Capture the cell that displays the provided text and extract its [x, y] central coordinate. 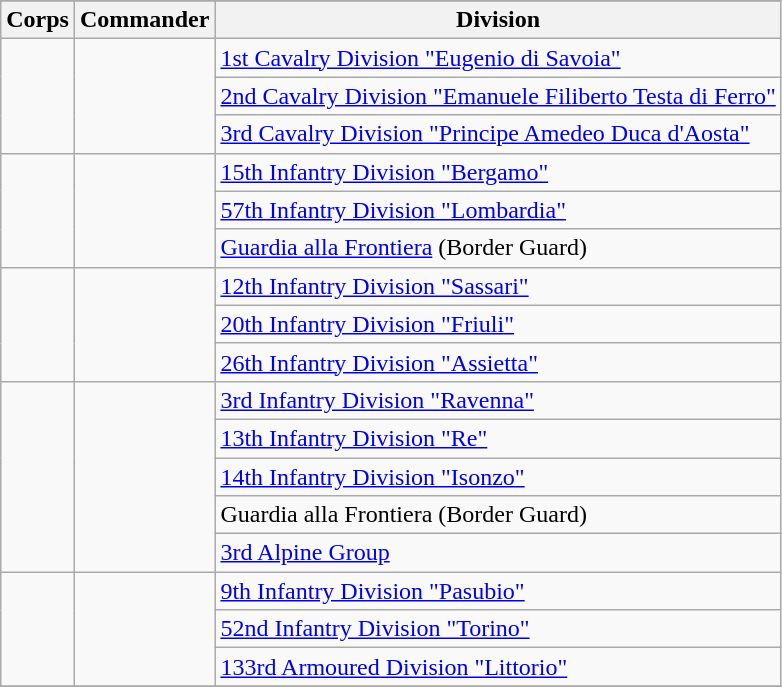
15th Infantry Division "Bergamo" [498, 172]
3rd Cavalry Division "Principe Amedeo Duca d'Aosta" [498, 134]
26th Infantry Division "Assietta" [498, 362]
12th Infantry Division "Sassari" [498, 286]
3rd Infantry Division "Ravenna" [498, 400]
Corps [38, 20]
20th Infantry Division "Friuli" [498, 324]
133rd Armoured Division "Littorio" [498, 667]
13th Infantry Division "Re" [498, 438]
Division [498, 20]
Commander [144, 20]
14th Infantry Division "Isonzo" [498, 477]
52nd Infantry Division "Torino" [498, 629]
2nd Cavalry Division "Emanuele Filiberto Testa di Ferro" [498, 96]
3rd Alpine Group [498, 553]
57th Infantry Division "Lombardia" [498, 210]
9th Infantry Division "Pasubio" [498, 591]
1st Cavalry Division "Eugenio di Savoia" [498, 58]
